Detect which cell encompasses the target text, then output its [X, Y] center coordinate. 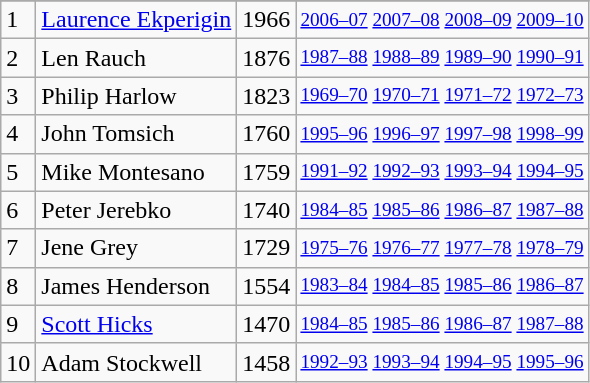
Laurence Ekperigin [136, 20]
Jene Grey [136, 248]
10 [18, 362]
Adam Stockwell [136, 362]
Mike Montesano [136, 172]
James Henderson [136, 286]
1760 [266, 134]
4 [18, 134]
1991–92 1992–93 1993–94 1994–95 [442, 172]
1729 [266, 248]
9 [18, 324]
1554 [266, 286]
1992–93 1993–94 1994–95 1995–96 [442, 362]
2006–07 2007–08 2008–09 2009–10 [442, 20]
1458 [266, 362]
1975–76 1976–77 1977–78 1978–79 [442, 248]
1823 [266, 96]
1 [18, 20]
1983–84 1984–85 1985–86 1986–87 [442, 286]
1969–70 1970–71 1971–72 1972–73 [442, 96]
1470 [266, 324]
Philip Harlow [136, 96]
John Tomsich [136, 134]
1740 [266, 210]
6 [18, 210]
2 [18, 58]
Peter Jerebko [136, 210]
5 [18, 172]
8 [18, 286]
1966 [266, 20]
1876 [266, 58]
1987–88 1988–89 1989–90 1990–91 [442, 58]
Scott Hicks [136, 324]
Len Rauch [136, 58]
7 [18, 248]
1759 [266, 172]
1995–96 1996–97 1997–98 1998–99 [442, 134]
3 [18, 96]
